Find where the given text appears and provide that cell's center as (x, y) coordinate. 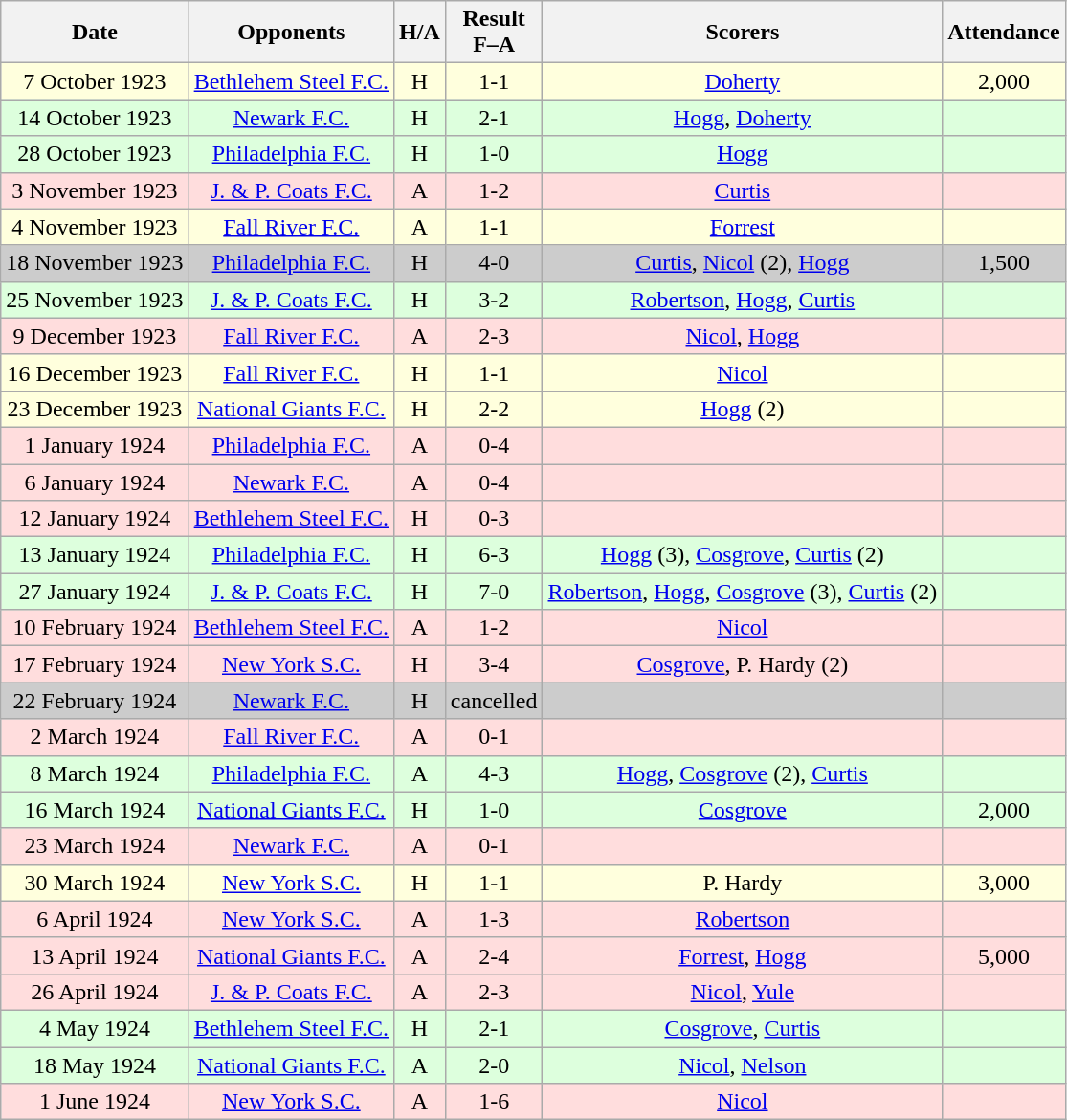
Cosgrove (743, 810)
1 June 1924 (95, 1102)
0-3 (494, 519)
Scorers (743, 33)
7-0 (494, 592)
4 May 1924 (95, 1028)
3-2 (494, 300)
16 March 1924 (95, 810)
6 April 1924 (95, 919)
1 January 1924 (95, 445)
26 April 1924 (95, 992)
12 January 1924 (95, 519)
22 February 1924 (95, 701)
9 December 1923 (95, 336)
10 February 1924 (95, 628)
23 December 1923 (95, 409)
14 October 1923 (95, 118)
2 March 1924 (95, 737)
Robertson, Hogg, Cosgrove (3), Curtis (2) (743, 592)
1-3 (494, 919)
8 March 1924 (95, 773)
28 October 1923 (95, 154)
7 October 1923 (95, 81)
Nicol, Yule (743, 992)
ResultF–A (494, 33)
13 January 1924 (95, 555)
30 March 1924 (95, 883)
13 April 1924 (95, 955)
1,500 (1004, 263)
4-0 (494, 263)
5,000 (1004, 955)
Nicol, Nelson (743, 1065)
Hogg, Doherty (743, 118)
Curtis, Nicol (2), Hogg (743, 263)
Robertson (743, 919)
27 January 1924 (95, 592)
6 January 1924 (95, 482)
Curtis (743, 190)
Robertson, Hogg, Curtis (743, 300)
Hogg (3), Cosgrove, Curtis (2) (743, 555)
18 November 1923 (95, 263)
17 February 1924 (95, 664)
25 November 1923 (95, 300)
6-3 (494, 555)
Hogg, Cosgrove (2), Curtis (743, 773)
1-6 (494, 1102)
3,000 (1004, 883)
2-2 (494, 409)
Hogg (2) (743, 409)
cancelled (494, 701)
4 November 1923 (95, 227)
3-4 (494, 664)
3 November 1923 (95, 190)
Opponents (291, 33)
23 March 1924 (95, 846)
4-3 (494, 773)
Date (95, 33)
P. Hardy (743, 883)
Doherty (743, 81)
Nicol, Hogg (743, 336)
H/A (420, 33)
2-4 (494, 955)
18 May 1924 (95, 1065)
Forrest, Hogg (743, 955)
Hogg (743, 154)
16 December 1923 (95, 372)
2-0 (494, 1065)
Cosgrove, Curtis (743, 1028)
Forrest (743, 227)
Attendance (1004, 33)
Cosgrove, P. Hardy (2) (743, 664)
